Extract the (x, y) coordinate from the center of the cell holding the provided text.  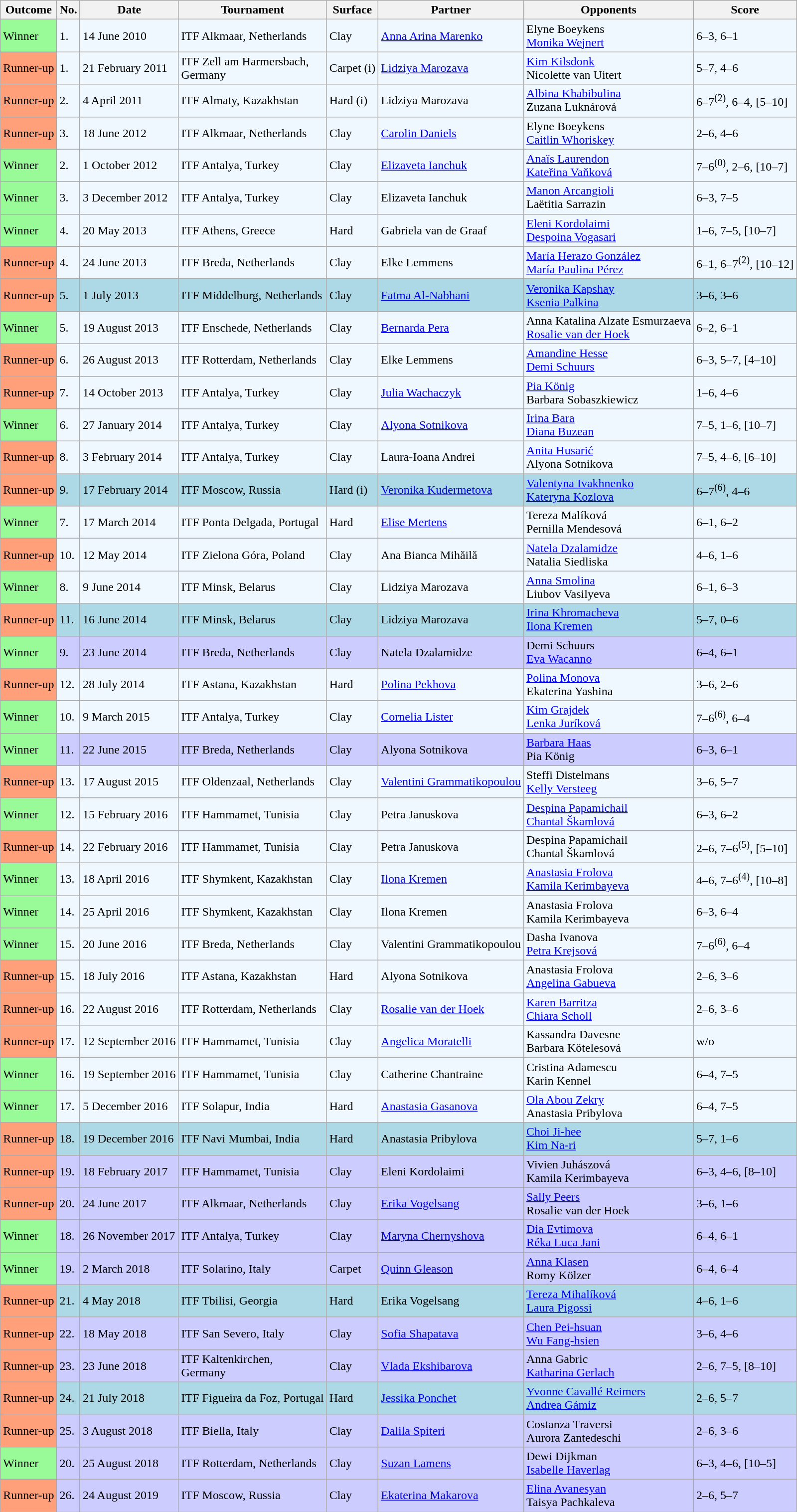
Angelica Moratelli (451, 1041)
22. (68, 1333)
Manon Arcangioli Laëtitia Sarrazin (608, 197)
2–6, 4–6 (745, 133)
ITF Solarino, Italy (252, 1269)
20 May 2013 (129, 230)
Dalila Spiteri (451, 1430)
18 April 2016 (129, 879)
Catherine Chantraine (451, 1074)
1–6, 4–6 (745, 392)
6–1, 6–2 (745, 523)
Sofia Shapatava (451, 1333)
Cristina Adamescu Karin Kennel (608, 1074)
6–1, 6–3 (745, 587)
Suzan Lamens (451, 1463)
Amandine Hesse Demi Schuurs (608, 360)
Anastasia Frolova Angelina Gabueva (608, 976)
9 June 2014 (129, 587)
Tereza Mihalíková Laura Pigossi (608, 1301)
3–6, 5–7 (745, 782)
6–3, 7–5 (745, 197)
19 September 2016 (129, 1074)
Dia Evtimova Réka Luca Jani (608, 1236)
3–6, 4–6 (745, 1333)
5–7, 1–6 (745, 1139)
Barbara Haas Pia König (608, 749)
Carpet (352, 1269)
Jessika Ponchet (451, 1398)
Anna Klasen Romy Kölzer (608, 1269)
ITF Enschede, Netherlands (252, 327)
Anna Gabric Katharina Gerlach (608, 1365)
Elina Avanesyan Taisya Pachkaleva (608, 1496)
17 August 2015 (129, 782)
Vlada Ekshibarova (451, 1365)
1 July 2013 (129, 295)
Steffi Distelmans Kelly Versteeg (608, 782)
ITF San Severo, Italy (252, 1333)
7–5, 1–6, [10–7] (745, 425)
2–6, 7–5, [8–10] (745, 1365)
17 February 2014 (129, 490)
Fatma Al-Nabhani (451, 295)
Bernarda Pera (451, 327)
23 June 2014 (129, 652)
Gabriela van de Graaf (451, 230)
26 November 2017 (129, 1236)
6–3, 4–6, [10–5] (745, 1463)
Kim Kilsdonk Nicolette van Uitert (608, 68)
Cornelia Lister (451, 717)
Elyne Boeykens Monika Wejnert (608, 36)
Tournament (252, 10)
6–2, 6–1 (745, 327)
16 June 2014 (129, 619)
Laura-Ioana Andrei (451, 458)
ITF Zell am Harmersbach, Germany (252, 68)
Ekaterina Makarova (451, 1496)
3 August 2018 (129, 1430)
Veronika Kapshay Ksenia Palkina (608, 295)
24. (68, 1398)
Yvonne Cavallé Reimers Andrea Gámiz (608, 1398)
Vivien Juhászová Kamila Kerimbayeva (608, 1171)
4–6, 7–6(4), [10–8] (745, 879)
6–7(6), 4–6 (745, 490)
Dasha Ivanova Petra Krejsová (608, 945)
Score (745, 10)
Anaïs Laurendon Kateřina Vaňková (608, 166)
Sally Peers Rosalie van der Hoek (608, 1204)
7–5, 4–6, [6–10] (745, 458)
ITF Middelburg, Netherlands (252, 295)
21 July 2018 (129, 1398)
w/o (745, 1041)
1–6, 7–5, [10–7] (745, 230)
ITF Ponta Delgada, Portugal (252, 523)
Dewi Dijkman Isabelle Haverlag (608, 1463)
3–6, 1–6 (745, 1204)
5–7, 0–6 (745, 619)
Elyne Boeykens Caitlin Whoriskey (608, 133)
5 December 2016 (129, 1106)
Surface (352, 10)
Irina Bara Diana Buzean (608, 425)
18 July 2016 (129, 976)
Karen Barritza Chiara Scholl (608, 1009)
22 August 2016 (129, 1009)
Polina Pekhova (451, 684)
17 March 2014 (129, 523)
18 February 2017 (129, 1171)
Ola Abou Zekry Anastasia Pribylova (608, 1106)
No. (68, 10)
Irina Khromacheva Ilona Kremen (608, 619)
María Herazo González María Paulina Pérez (608, 262)
Date (129, 10)
25. (68, 1430)
Elise Mertens (451, 523)
ITF Figueira da Foz, Portugal (252, 1398)
ITF Athens, Greece (252, 230)
Partner (451, 10)
Carolin Daniels (451, 133)
6–3, 5–7, [4–10] (745, 360)
Eleni Kordolaimi Despoina Vogasari (608, 230)
9 March 2015 (129, 717)
ITF Oldenzaal, Netherlands (252, 782)
6–3, 6–2 (745, 814)
Veronika Kudermetova (451, 490)
Natela Dzalamidze (451, 652)
24 August 2019 (129, 1496)
Rosalie van der Hoek (451, 1009)
2 March 2018 (129, 1269)
7–6(0), 2–6, [10–7] (745, 166)
6–1, 6–7(2), [10–12] (745, 262)
4 April 2011 (129, 101)
21. (68, 1301)
Anastasia Gasanova (451, 1106)
6–7(2), 6–4, [5–10] (745, 101)
Kim Grajdek Lenka Juríková (608, 717)
15 February 2016 (129, 814)
Polina Monova Ekaterina Yashina (608, 684)
Julia Wachaczyk (451, 392)
Choi Ji-hee Kim Na-ri (608, 1139)
3 December 2012 (129, 197)
3 February 2014 (129, 458)
3–6, 2–6 (745, 684)
27 January 2014 (129, 425)
19 August 2013 (129, 327)
Opponents (608, 10)
Anita Husarić Alyona Sotnikova (608, 458)
5–7, 4–6 (745, 68)
26. (68, 1496)
ITF Kaltenkirchen, Germany (252, 1365)
22 June 2015 (129, 749)
Kassandra Davesne Barbara Kötelesová (608, 1041)
Natela Dzalamidze Natalia Siedliska (608, 555)
Pia König Barbara Sobaszkiewicz (608, 392)
Chen Pei-hsuan Wu Fang-hsien (608, 1333)
ITF Tbilisi, Georgia (252, 1301)
Eleni Kordolaimi (451, 1171)
Anna Katalina Alzate Esmurzaeva Rosalie van der Hoek (608, 327)
Carpet (i) (352, 68)
Demi Schuurs Eva Wacanno (608, 652)
ITF Almaty, Kazakhstan (252, 101)
Valentyna Ivakhnenko Kateryna Kozlova (608, 490)
4 May 2018 (129, 1301)
6–3, 4–6, [8–10] (745, 1171)
18 May 2018 (129, 1333)
14 October 2013 (129, 392)
25 August 2018 (129, 1463)
25 April 2016 (129, 912)
19 December 2016 (129, 1139)
28 July 2014 (129, 684)
12 May 2014 (129, 555)
24 June 2013 (129, 262)
Albina Khabibulina Zuzana Luknárová (608, 101)
26 August 2013 (129, 360)
Anna Smolina Liubov Vasilyeva (608, 587)
23 June 2018 (129, 1365)
23. (68, 1365)
ITF Zielona Góra, Poland (252, 555)
1 October 2012 (129, 166)
6–4, 6–4 (745, 1269)
22 February 2016 (129, 847)
Maryna Chernyshova (451, 1236)
Quinn Gleason (451, 1269)
ITF Navi Mumbai, India (252, 1139)
Costanza Traversi Aurora Zantedeschi (608, 1430)
12 September 2016 (129, 1041)
18 June 2012 (129, 133)
Anna Arina Marenko (451, 36)
Tereza Malíková Pernilla Mendesová (608, 523)
ITF Biella, Italy (252, 1430)
ITF Solapur, India (252, 1106)
24 June 2017 (129, 1204)
20 June 2016 (129, 945)
6–3, 6–4 (745, 912)
Ana Bianca Mihăilă (451, 555)
3–6, 3–6 (745, 295)
14 June 2010 (129, 36)
Outcome (29, 10)
21 February 2011 (129, 68)
Anastasia Pribylova (451, 1139)
2–6, 7–6(5), [5–10] (745, 847)
